Determine the [X, Y] coordinate at the center of the cell enclosing the given text.  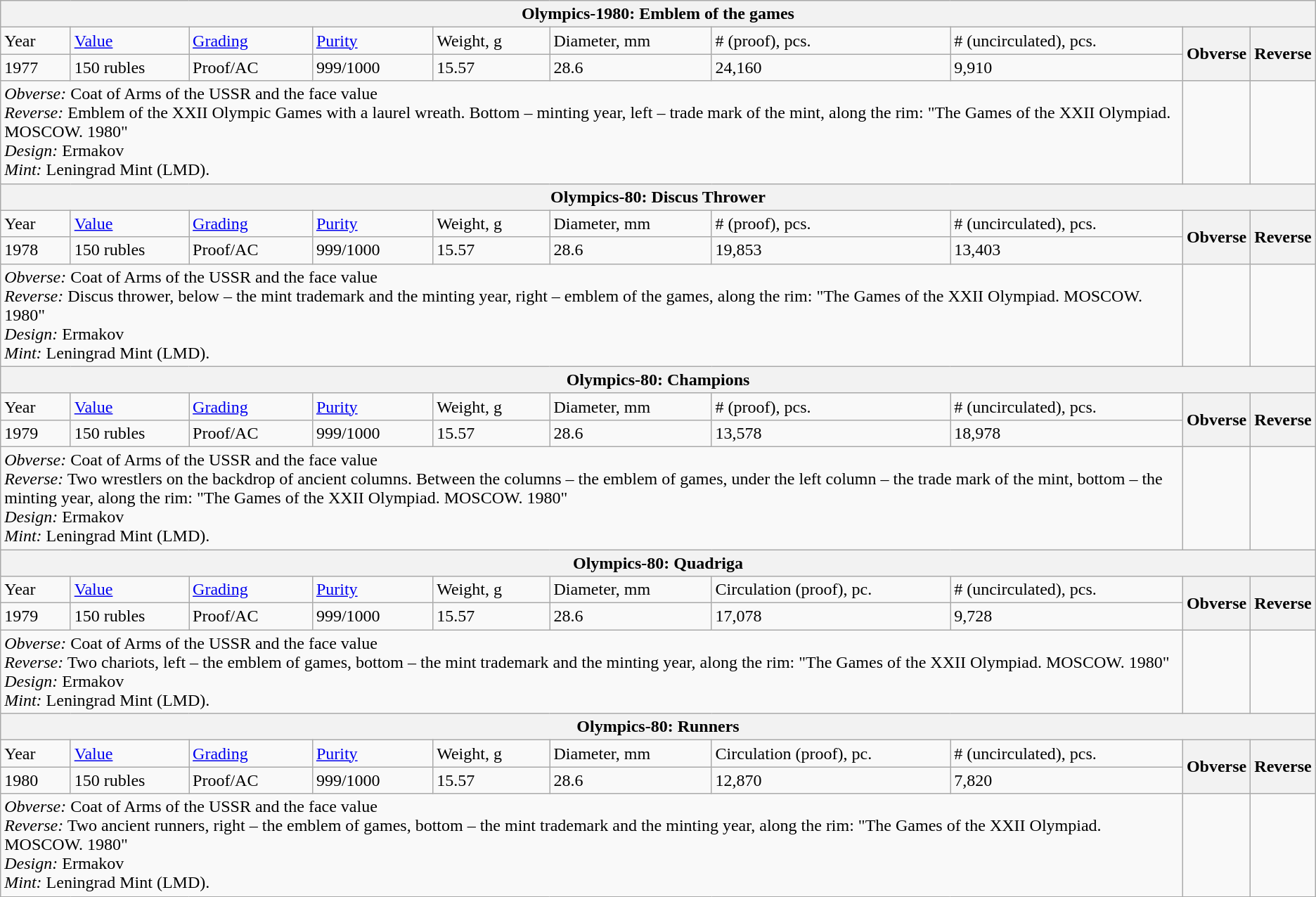
9,728 [1067, 617]
Olympics-80: Champions [658, 380]
Olympics-80: Runners [658, 727]
12,870 [831, 780]
13,578 [831, 433]
18,978 [1067, 433]
1980 [35, 780]
Olympics-1980: Emblem of the games [658, 14]
1978 [35, 250]
13,403 [1067, 250]
19,853 [831, 250]
24,160 [831, 67]
9,910 [1067, 67]
7,820 [1067, 780]
Olympics-80: Quadriga [658, 563]
17,078 [831, 617]
1977 [35, 67]
Olympics-80: Discus Thrower [658, 197]
